Pinpoint the cell where the given text exists, returning its [X, Y] midpoint coordinate. 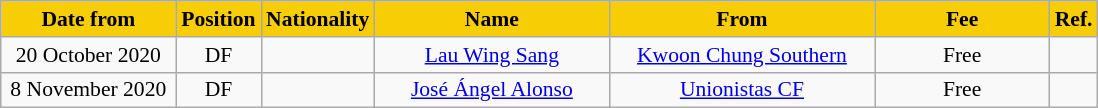
20 October 2020 [88, 55]
Date from [88, 19]
José Ángel Alonso [492, 90]
From [742, 19]
Position [218, 19]
Ref. [1074, 19]
Kwoon Chung Southern [742, 55]
Nationality [318, 19]
Unionistas CF [742, 90]
Name [492, 19]
Fee [962, 19]
Lau Wing Sang [492, 55]
8 November 2020 [88, 90]
